For the text-containing cell, return its midpoint in [x, y] coordinate format. 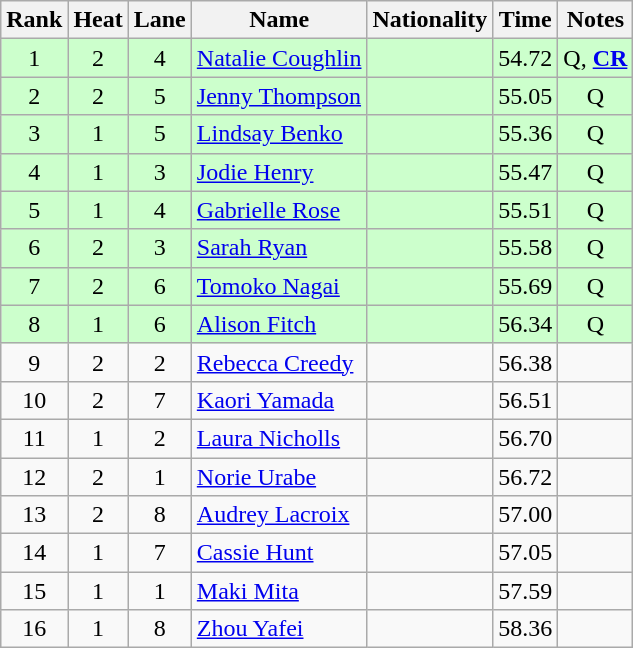
55.47 [526, 172]
Maki Mita [279, 591]
Norie Urabe [279, 477]
14 [34, 553]
54.72 [526, 58]
13 [34, 515]
Alison Fitch [279, 324]
56.34 [526, 324]
57.00 [526, 515]
Notes [596, 20]
56.38 [526, 362]
55.36 [526, 134]
Lindsay Benko [279, 134]
56.72 [526, 477]
55.51 [526, 210]
12 [34, 477]
Gabrielle Rose [279, 210]
Name [279, 20]
16 [34, 629]
Time [526, 20]
55.58 [526, 248]
9 [34, 362]
58.36 [526, 629]
Heat [98, 20]
Rank [34, 20]
11 [34, 438]
Nationality [430, 20]
Cassie Hunt [279, 553]
57.05 [526, 553]
Jodie Henry [279, 172]
Jenny Thompson [279, 96]
Rebecca Creedy [279, 362]
Zhou Yafei [279, 629]
15 [34, 591]
57.59 [526, 591]
Lane [160, 20]
Audrey Lacroix [279, 515]
Q, CR [596, 58]
10 [34, 400]
Kaori Yamada [279, 400]
Tomoko Nagai [279, 286]
55.69 [526, 286]
56.70 [526, 438]
Sarah Ryan [279, 248]
Natalie Coughlin [279, 58]
55.05 [526, 96]
Laura Nicholls [279, 438]
56.51 [526, 400]
